Capture the cell that displays the provided text and extract its (x, y) central coordinate. 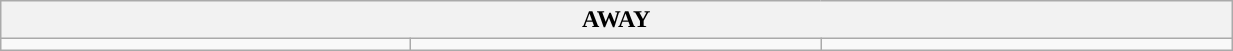
AWAY (616, 20)
